Capture the cell that displays the provided text and extract its (X, Y) central coordinate. 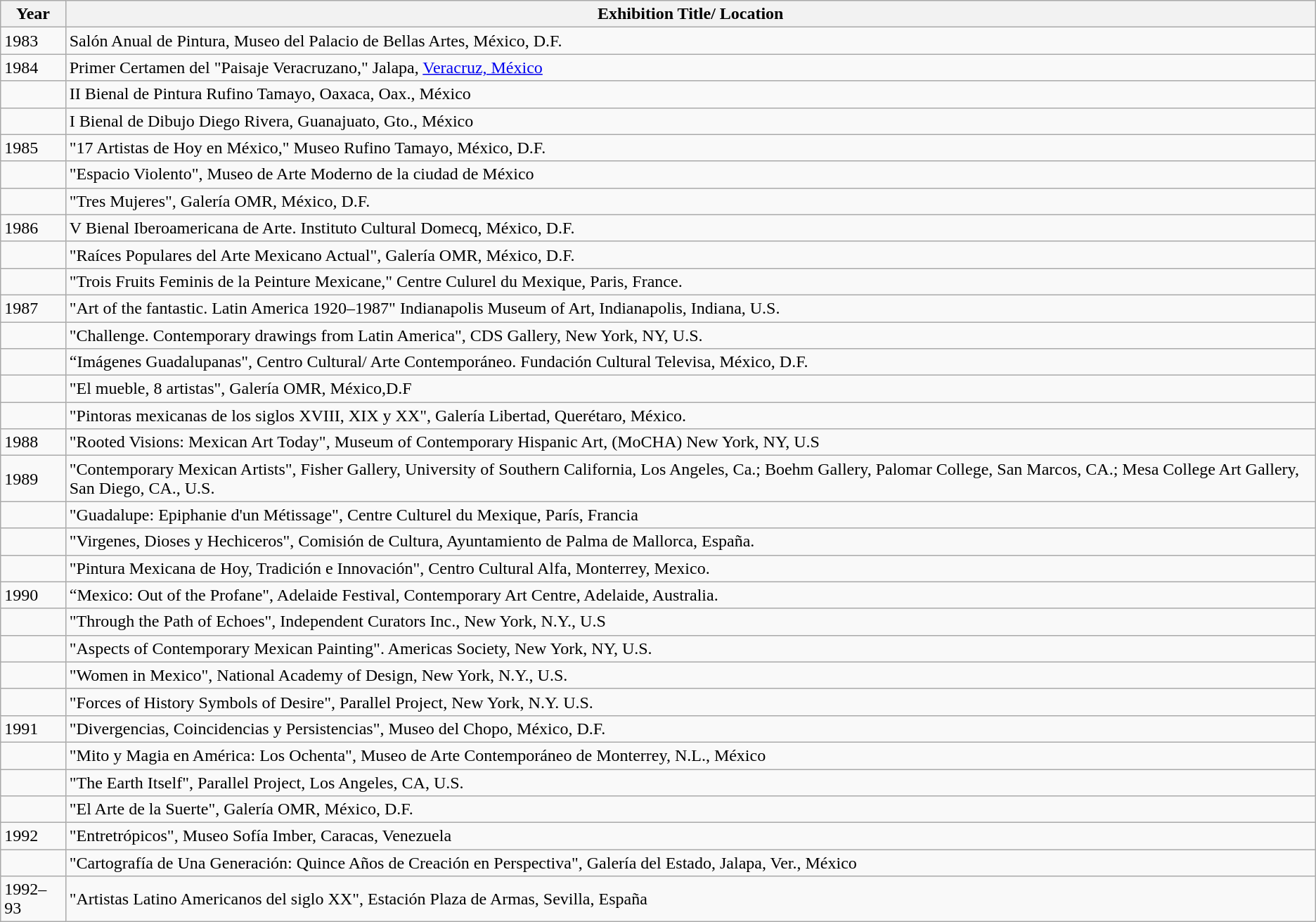
"Aspects of Contemporary Mexican Painting". Americas Society, New York, NY, U.S. (690, 648)
Year (33, 14)
"Virgenes, Dioses y Hechiceros", Comisión de Cultura, Ayuntamiento de Palma de Mallorca, España. (690, 542)
"Forces of History Symbols of Desire", Parallel Project, New York, N.Y. U.S. (690, 702)
"Trois Fruits Feminis de la Peinture Mexicane," Centre Culurel du Mexique, Paris, France. (690, 281)
"El Arte de la Suerte", Galería OMR, México, D.F. (690, 809)
II Bienal de Pintura Rufino Tamayo, Oaxaca, Oax., México (690, 94)
"Rooted Visions: Mexican Art Today", Museum of Contemporary Hispanic Art, (MoCHA) New York, NY, U.S (690, 442)
"Entretrópicos", Museo Sofía Imber, Caracas, Venezuela (690, 836)
1985 (33, 148)
"Through the Path of Echoes", Independent Curators Inc., New York, N.Y., U.S (690, 622)
I Bienal de Dibujo Diego Rivera, Guanajuato, Gto., México (690, 121)
"Artistas Latino Americanos del siglo XX", Estación Plaza de Armas, Sevilla, España (690, 899)
Salón Anual de Pintura, Museo del Palacio de Bellas Artes, México, D.F. (690, 41)
"Pintoras mexicanas de los siglos XVIII, XIX y XX", Galería Libertad, Querétaro, México. (690, 416)
"Cartografía de Una Generación: Quince Años de Creación en Perspectiva", Galería del Estado, Jalapa, Ver., México (690, 863)
"Tres Mujeres", Galería OMR, México, D.F. (690, 201)
"Art of the fantastic. Latin America 1920–1987" Indianapolis Museum of Art, Indianapolis, Indiana, U.S. (690, 308)
"Espacio Violento", Museo de Arte Moderno de la ciudad de México (690, 174)
“Mexico: Out of the Profane", Adelaide Festival, Contemporary Art Centre, Adelaide, Australia. (690, 595)
"The Earth Itself", Parallel Project, Los Angeles, CA, U.S. (690, 783)
V Bienal Iberoamericana de Arte. Instituto Cultural Domecq, México, D.F. (690, 228)
1986 (33, 228)
"Women in Mexico", National Academy of Design, New York, N.Y., U.S. (690, 675)
Primer Certamen del "Paisaje Veracruzano," Jalapa, Veracruz, México (690, 68)
1992 (33, 836)
1987 (33, 308)
"Raíces Populares del Arte Mexicano Actual", Galería OMR, México, D.F. (690, 255)
"Pintura Mexicana de Hoy, Tradición e Innovación", Centro Cultural Alfa, Monterrey, Mexico. (690, 568)
Exhibition Title/ Location (690, 14)
"El mueble, 8 artistas", Galería OMR, México,D.F (690, 389)
1984 (33, 68)
“Imágenes Guadalupanas", Centro Cultural/ Arte Contemporáneo. Fundación Cultural Televisa, México, D.F. (690, 362)
1991 (33, 729)
1989 (33, 478)
1983 (33, 41)
"Challenge. Contemporary drawings from Latin America", CDS Gallery, New York, NY, U.S. (690, 335)
1992–93 (33, 899)
"Guadalupe: Epiphanie d'un Métissage", Centre Culturel du Mexique, París, Francia (690, 515)
"Mito y Magia en América: Los Ochenta", Museo de Arte Contemporáneo de Monterrey, N.L., México (690, 755)
1990 (33, 595)
"Divergencias, Coincidencias y Persistencias", Museo del Chopo, México, D.F. (690, 729)
1988 (33, 442)
"17 Artistas de Hoy en México," Museo Rufino Tamayo, México, D.F. (690, 148)
